Pinpoint the cell where the given text exists, returning its (X, Y) midpoint coordinate. 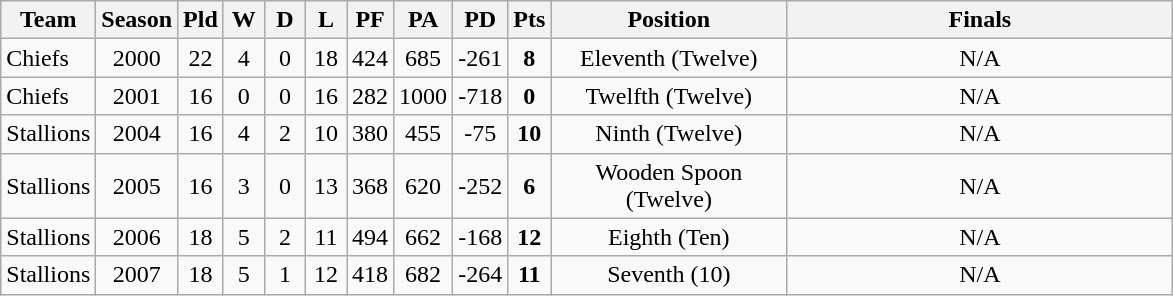
Team (48, 20)
2001 (137, 96)
22 (201, 58)
418 (370, 275)
W (244, 20)
Finals (980, 20)
Ninth (Twelve) (669, 134)
-252 (480, 186)
2000 (137, 58)
PA (424, 20)
13 (326, 186)
2005 (137, 186)
-261 (480, 58)
494 (370, 237)
1 (284, 275)
6 (530, 186)
3 (244, 186)
8 (530, 58)
Pts (530, 20)
Pld (201, 20)
368 (370, 186)
2006 (137, 237)
L (326, 20)
Twelfth (Twelve) (669, 96)
Position (669, 20)
-75 (480, 134)
Wooden Spoon (Twelve) (669, 186)
1000 (424, 96)
Seventh (10) (669, 275)
-718 (480, 96)
282 (370, 96)
380 (370, 134)
-264 (480, 275)
682 (424, 275)
620 (424, 186)
685 (424, 58)
D (284, 20)
2004 (137, 134)
PF (370, 20)
Eighth (Ten) (669, 237)
-168 (480, 237)
2007 (137, 275)
PD (480, 20)
455 (424, 134)
Eleventh (Twelve) (669, 58)
424 (370, 58)
662 (424, 237)
Season (137, 20)
